Pinpoint the cell where the given text exists, returning its (x, y) midpoint coordinate. 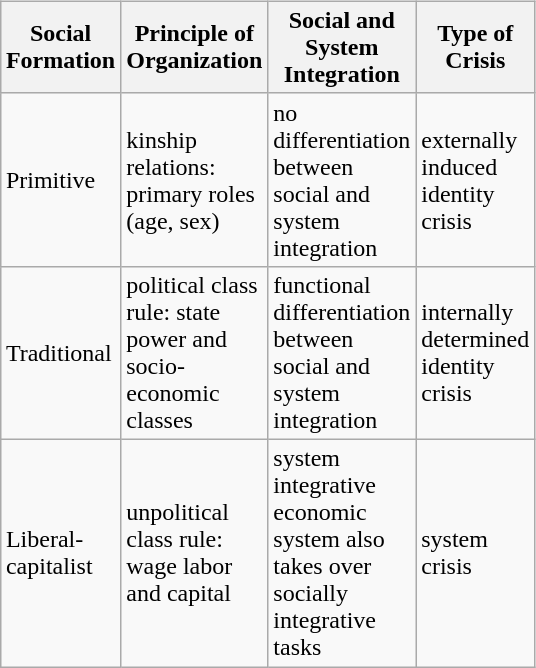
Social and System Integration (342, 47)
system crisis (476, 552)
kinship relations: primary roles (age, sex) (194, 180)
Liberal-capitalist (60, 552)
Primitive (60, 180)
Principle of Organization (194, 47)
political class rule: state power and socio-economic classes (194, 352)
functional differentiation between social and system integration (342, 352)
system integrative economic system also takes over socially integrative tasks (342, 552)
no differentiation between social and system integration (342, 180)
Social Formation (60, 47)
Type of Crisis (476, 47)
unpolitical class rule: wage labor and capital (194, 552)
externally induced identity crisis (476, 180)
Traditional (60, 352)
internally determined identity crisis (476, 352)
